Determine the (X, Y) coordinate at the center of the cell enclosing the given text.  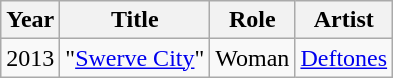
2013 (30, 58)
Year (30, 20)
Title (135, 20)
Artist (344, 20)
"Swerve City" (135, 58)
Deftones (344, 58)
Woman (252, 58)
Role (252, 20)
